Search for the cell housing the specified text and yield its [X, Y] center coordinate. 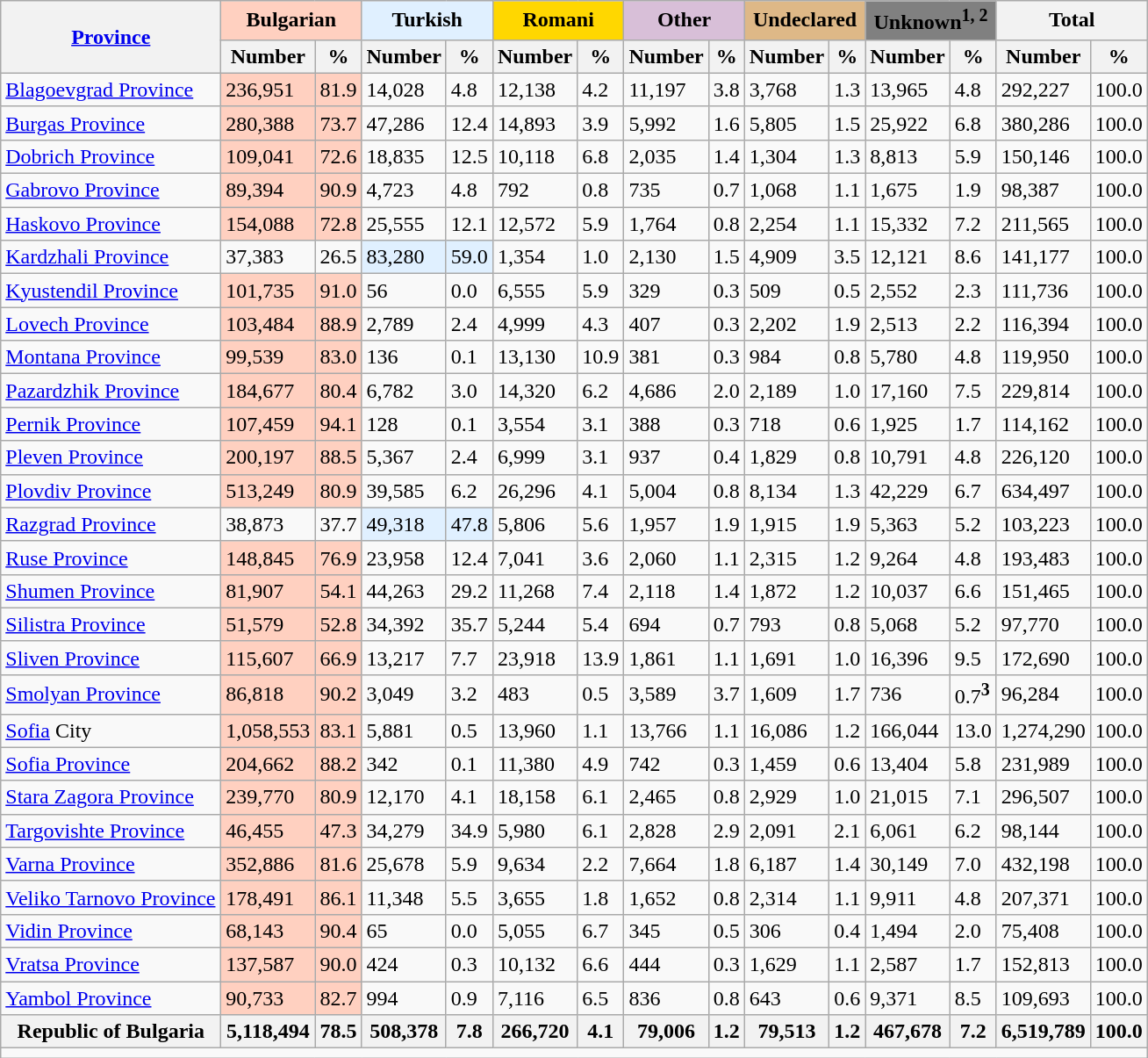
7.7 [469, 658]
407 [666, 324]
47.3 [339, 831]
Yambol Province [111, 998]
11,380 [535, 764]
25,678 [404, 864]
Province [111, 37]
Varna Province [111, 864]
Vidin Province [111, 931]
2,189 [786, 391]
47.8 [469, 524]
114,162 [1043, 424]
388 [666, 424]
226,120 [1043, 457]
742 [666, 764]
Gabrovo Province [111, 191]
8.6 [972, 257]
984 [786, 357]
736 [908, 694]
1,068 [786, 191]
Veliko Tarnovo Province [111, 897]
54.1 [339, 591]
2,789 [404, 324]
1,354 [535, 257]
1,861 [666, 658]
Sofia City [111, 731]
3.2 [469, 694]
634,497 [1043, 491]
5,363 [908, 524]
96,284 [1043, 694]
5.6 [600, 524]
508,378 [404, 1032]
109,693 [1043, 998]
14,320 [535, 391]
2,314 [786, 897]
39,585 [404, 491]
18,835 [404, 156]
42,229 [908, 491]
76.9 [339, 558]
88.9 [339, 324]
10.9 [600, 357]
5,367 [404, 457]
10,132 [535, 964]
46,455 [269, 831]
49,318 [404, 524]
83.0 [339, 357]
2.1 [848, 831]
Shumen Province [111, 591]
Dobrich Province [111, 156]
6,187 [786, 864]
2,118 [666, 591]
86.1 [339, 897]
25,922 [908, 123]
90.2 [339, 694]
483 [535, 694]
97,770 [1043, 624]
78.5 [339, 1032]
994 [404, 998]
116,394 [1043, 324]
1,925 [908, 424]
1,274,290 [1043, 731]
88.2 [339, 764]
2,254 [786, 224]
Vratsa Province [111, 964]
12.1 [469, 224]
Romani [558, 21]
1,494 [908, 931]
52.8 [339, 624]
34,279 [404, 831]
7.8 [469, 1032]
Pazardzhik Province [111, 391]
154,088 [269, 224]
56 [404, 291]
152,813 [1043, 964]
643 [786, 998]
Haskovo Province [111, 224]
81,907 [269, 591]
81.9 [339, 90]
8,813 [908, 156]
9,634 [535, 864]
184,677 [269, 391]
Kardzhali Province [111, 257]
44,263 [404, 591]
1,459 [786, 764]
1,872 [786, 591]
128 [404, 424]
5,118,494 [269, 1032]
793 [786, 624]
115,607 [269, 658]
137,587 [269, 964]
Undeclared [804, 21]
23,918 [535, 658]
Plovdiv Province [111, 491]
4,686 [666, 391]
2,202 [786, 324]
1,652 [666, 897]
2.9 [727, 831]
90,733 [269, 998]
17,160 [908, 391]
107,459 [269, 424]
4.3 [600, 324]
9,911 [908, 897]
13,217 [404, 658]
Bulgarian [291, 21]
9,371 [908, 998]
12,170 [404, 797]
5,780 [908, 357]
83.1 [339, 731]
5.4 [600, 624]
306 [786, 931]
94.1 [339, 424]
151,465 [1043, 591]
3,655 [535, 897]
23,958 [404, 558]
Pleven Province [111, 457]
329 [666, 291]
9.5 [972, 658]
14,028 [404, 90]
3.6 [600, 558]
13,960 [535, 731]
9,264 [908, 558]
792 [535, 191]
178,491 [269, 897]
5,992 [666, 123]
35.7 [469, 624]
79,006 [666, 1032]
26.5 [339, 257]
2,552 [908, 291]
6,519,789 [1043, 1032]
30,149 [908, 864]
65 [404, 931]
14,893 [535, 123]
Pernik Province [111, 424]
735 [666, 191]
Ruse Province [111, 558]
34,392 [404, 624]
8.5 [972, 998]
47,286 [404, 123]
88.5 [339, 457]
101,735 [269, 291]
1.6 [727, 123]
66.9 [339, 658]
2,035 [666, 156]
432,198 [1043, 864]
75,408 [1043, 931]
1,304 [786, 156]
109,041 [269, 156]
2,828 [666, 831]
4,909 [786, 257]
5,806 [535, 524]
29.2 [469, 591]
79,513 [786, 1032]
37.7 [339, 524]
4,999 [535, 324]
90.0 [339, 964]
Sliven Province [111, 658]
Lovech Province [111, 324]
1,691 [786, 658]
81.6 [339, 864]
26,296 [535, 491]
239,770 [269, 797]
11,268 [535, 591]
0.73 [972, 694]
8,134 [786, 491]
444 [666, 964]
381 [666, 357]
229,814 [1043, 391]
Montana Province [111, 357]
345 [666, 931]
3,554 [535, 424]
98,387 [1043, 191]
91.0 [339, 291]
7.1 [972, 797]
13.0 [972, 731]
2,091 [786, 831]
68,143 [269, 931]
6,782 [404, 391]
0.9 [469, 998]
2,465 [666, 797]
2,315 [786, 558]
Total [1072, 21]
10,791 [908, 457]
5,055 [535, 931]
5,980 [535, 831]
513,249 [269, 491]
200,197 [269, 457]
89,394 [269, 191]
836 [666, 998]
111,736 [1043, 291]
3.9 [600, 123]
207,371 [1043, 897]
3,049 [404, 694]
Silistra Province [111, 624]
Turkish [427, 21]
Razgrad Province [111, 524]
2,060 [666, 558]
718 [786, 424]
467,678 [908, 1032]
1,675 [908, 191]
18,158 [535, 797]
136 [404, 357]
83,280 [404, 257]
1,915 [786, 524]
Unknown1, 2 [930, 21]
236,951 [269, 90]
3,589 [666, 694]
2,130 [666, 257]
6,999 [535, 457]
141,177 [1043, 257]
59.0 [469, 257]
7,116 [535, 998]
13,130 [535, 357]
7.5 [972, 391]
148,845 [269, 558]
166,044 [908, 731]
38,873 [269, 524]
7.4 [600, 591]
98,144 [1043, 831]
4,723 [404, 191]
2,587 [908, 964]
82.7 [339, 998]
1,764 [666, 224]
25,555 [404, 224]
12,572 [535, 224]
1,957 [666, 524]
13,404 [908, 764]
86,818 [269, 694]
Kyustendil Province [111, 291]
Other [685, 21]
10,118 [535, 156]
5.5 [469, 897]
2,513 [908, 324]
103,484 [269, 324]
11,197 [666, 90]
1,629 [786, 964]
12,138 [535, 90]
Smolyan Province [111, 694]
509 [786, 291]
7.0 [972, 864]
204,662 [269, 764]
51,579 [269, 624]
73.7 [339, 123]
11,348 [404, 897]
Republic of Bulgaria [111, 1032]
5,881 [404, 731]
13,965 [908, 90]
103,223 [1043, 524]
172,690 [1043, 658]
2.3 [972, 291]
296,507 [1043, 797]
5,805 [786, 123]
231,989 [1043, 764]
7,041 [535, 558]
3,768 [786, 90]
34.9 [469, 831]
90.4 [339, 931]
266,720 [535, 1032]
Blagoevgrad Province [111, 90]
352,886 [269, 864]
424 [404, 964]
3.8 [727, 90]
3.5 [848, 257]
150,146 [1043, 156]
2,929 [786, 797]
12.5 [469, 156]
99,539 [269, 357]
5,004 [666, 491]
4.9 [600, 764]
Sofia Province [111, 764]
Targovishte Province [111, 831]
1,609 [786, 694]
7,664 [666, 864]
5,244 [535, 624]
80.4 [339, 391]
16,086 [786, 731]
380,286 [1043, 123]
119,950 [1043, 357]
694 [666, 624]
72.6 [339, 156]
37,383 [269, 257]
13.9 [600, 658]
Stara Zagora Province [111, 797]
211,565 [1043, 224]
193,483 [1043, 558]
72.8 [339, 224]
10,037 [908, 591]
5.8 [972, 764]
3.7 [727, 694]
Burgas Province [111, 123]
4.2 [600, 90]
1,829 [786, 457]
6,061 [908, 831]
1,058,553 [269, 731]
3.0 [469, 391]
6,555 [535, 291]
280,388 [269, 123]
5,068 [908, 624]
90.9 [339, 191]
13,766 [666, 731]
12,121 [908, 257]
292,227 [1043, 90]
16,396 [908, 658]
937 [666, 457]
6.5 [600, 998]
21,015 [908, 797]
342 [404, 764]
15,332 [908, 224]
